For the text-containing cell, return its midpoint in (X, Y) coordinate format. 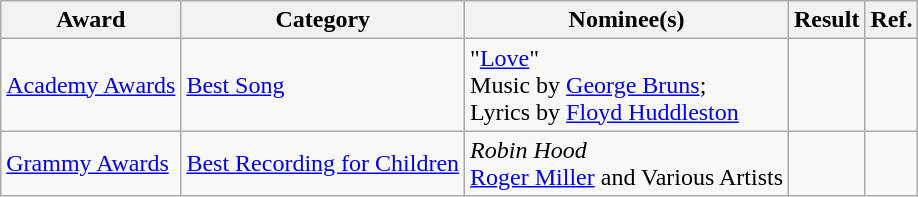
Best Recording for Children (323, 164)
Best Song (323, 85)
Grammy Awards (91, 164)
Result (827, 20)
Nominee(s) (627, 20)
"Love" Music by George Bruns; Lyrics by Floyd Huddleston (627, 85)
Category (323, 20)
Robin Hood Roger Miller and Various Artists (627, 164)
Ref. (892, 20)
Academy Awards (91, 85)
Award (91, 20)
